From the cell containing the given text, extract its center point as (X, Y) coordinate. 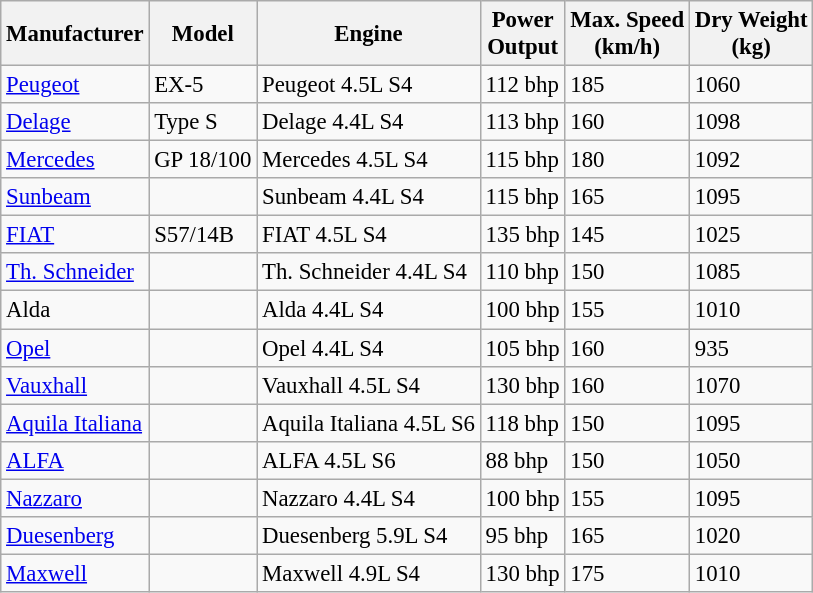
ALFA 4.5L S6 (369, 460)
88 bhp (522, 460)
185 (627, 85)
Model (203, 34)
Maxwell (75, 573)
EX-5 (203, 85)
110 bhp (522, 273)
Maxwell 4.9L S4 (369, 573)
175 (627, 573)
Delage (75, 122)
PowerOutput (522, 34)
Opel 4.4L S4 (369, 348)
Duesenberg 5.9L S4 (369, 536)
Peugeot 4.5L S4 (369, 85)
FIAT (75, 235)
118 bhp (522, 423)
113 bhp (522, 122)
FIAT 4.5L S4 (369, 235)
Engine (369, 34)
Mercedes (75, 160)
S57/14B (203, 235)
Delage 4.4L S4 (369, 122)
Vauxhall 4.5L S4 (369, 385)
180 (627, 160)
GP 18/100 (203, 160)
Nazzaro 4.4L S4 (369, 498)
ALFA (75, 460)
Manufacturer (75, 34)
Dry Weight (kg) (750, 34)
95 bhp (522, 536)
Sunbeam 4.4L S4 (369, 197)
Th. Schneider (75, 273)
1092 (750, 160)
Peugeot (75, 85)
1098 (750, 122)
112 bhp (522, 85)
Sunbeam (75, 197)
1025 (750, 235)
1020 (750, 536)
Mercedes 4.5L S4 (369, 160)
1060 (750, 85)
Max. Speed (km/h) (627, 34)
Alda (75, 310)
Th. Schneider 4.4L S4 (369, 273)
135 bhp (522, 235)
Opel (75, 348)
Type S (203, 122)
Aquila Italiana 4.5L S6 (369, 423)
1050 (750, 460)
1070 (750, 385)
1085 (750, 273)
105 bhp (522, 348)
Duesenberg (75, 536)
Nazzaro (75, 498)
Alda 4.4L S4 (369, 310)
Aquila Italiana (75, 423)
Vauxhall (75, 385)
935 (750, 348)
145 (627, 235)
